Return the [x, y] coordinate for the center point of the cell that contains the specified text.  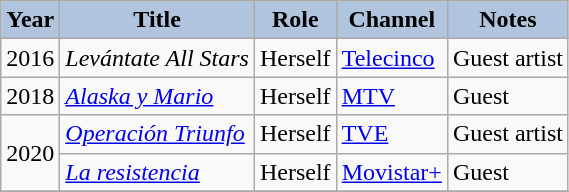
Title [158, 20]
2016 [30, 58]
Levántate All Stars [158, 58]
Role [295, 20]
Channel [392, 20]
Operación Triunfo [158, 134]
Alaska y Mario [158, 96]
La resistencia [158, 172]
2020 [30, 153]
TVE [392, 134]
Movistar+ [392, 172]
MTV [392, 96]
2018 [30, 96]
Notes [508, 20]
Telecinco [392, 58]
Year [30, 20]
